Search for the cell housing the specified text and yield its [x, y] center coordinate. 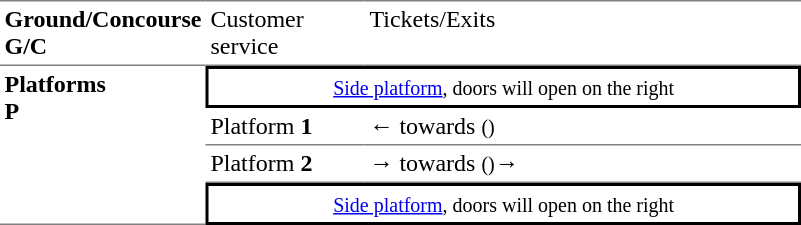
Ground/ConcourseG/C [103, 33]
← towards () [583, 127]
PlatformsP [103, 146]
Platform 2 [286, 165]
→ towards ()→ [583, 165]
Platform 1 [286, 127]
Customer service [286, 33]
Tickets/Exits [583, 33]
